Detect which cell encompasses the target text, then output its (X, Y) center coordinate. 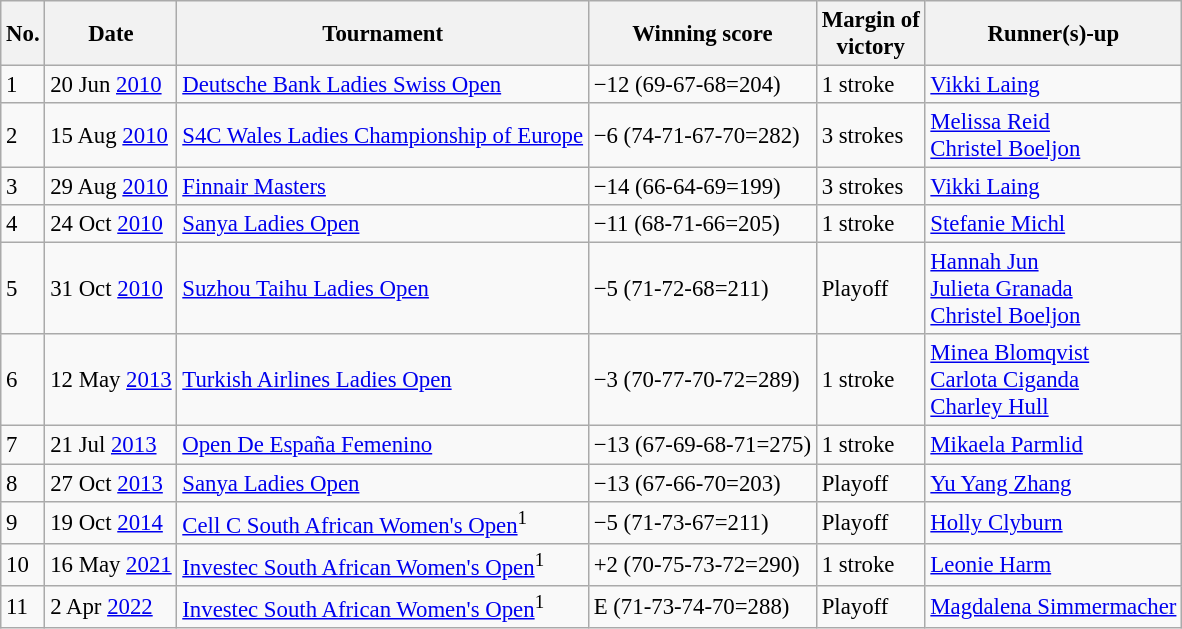
29 Aug 2010 (111, 187)
1 (23, 85)
Turkish Airlines Ladies Open (382, 380)
10 (23, 564)
11 (23, 607)
−6 (74-71-67-70=282) (702, 136)
2 (23, 136)
−5 (71-72-68=211) (702, 289)
−12 (69-67-68=204) (702, 85)
16 May 2021 (111, 564)
Suzhou Taihu Ladies Open (382, 289)
Holly Clyburn (1054, 522)
9 (23, 522)
Melissa Reid Christel Boeljon (1054, 136)
−13 (67-66-70=203) (702, 483)
24 Oct 2010 (111, 224)
7 (23, 445)
−5 (71-73-67=211) (702, 522)
2 Apr 2022 (111, 607)
20 Jun 2010 (111, 85)
No. (23, 34)
Date (111, 34)
Open De España Femenino (382, 445)
Tournament (382, 34)
Yu Yang Zhang (1054, 483)
−14 (66-64-69=199) (702, 187)
Magdalena Simmermacher (1054, 607)
6 (23, 380)
27 Oct 2013 (111, 483)
3 (23, 187)
4 (23, 224)
Minea Blomqvist Carlota Ciganda Charley Hull (1054, 380)
+2 (70-75-73-72=290) (702, 564)
E (71-73-74-70=288) (702, 607)
Deutsche Bank Ladies Swiss Open (382, 85)
−13 (67-69-68-71=275) (702, 445)
19 Oct 2014 (111, 522)
5 (23, 289)
S4C Wales Ladies Championship of Europe (382, 136)
Margin ofvictory (870, 34)
Leonie Harm (1054, 564)
Mikaela Parmlid (1054, 445)
12 May 2013 (111, 380)
Winning score (702, 34)
15 Aug 2010 (111, 136)
Cell C South African Women's Open1 (382, 522)
31 Oct 2010 (111, 289)
8 (23, 483)
Runner(s)-up (1054, 34)
Finnair Masters (382, 187)
Hannah Jun Julieta Granada Christel Boeljon (1054, 289)
21 Jul 2013 (111, 445)
−3 (70-77-70-72=289) (702, 380)
−11 (68-71-66=205) (702, 224)
Stefanie Michl (1054, 224)
